Output the (x, y) coordinate of the center of the cell containing the given text.  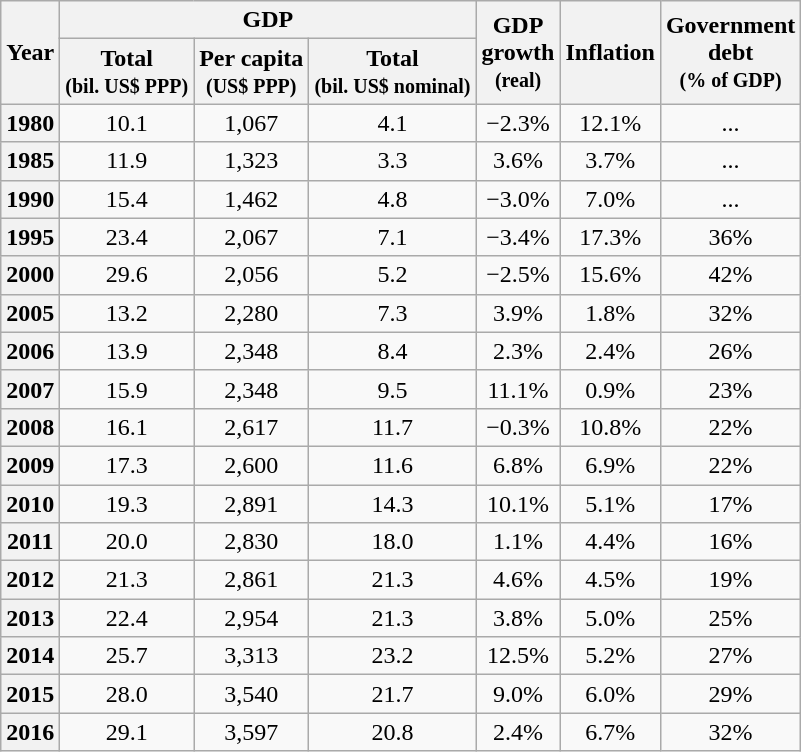
1,067 (252, 123)
25.7 (127, 656)
2013 (30, 618)
3,597 (252, 732)
13.2 (127, 313)
23% (730, 389)
20.0 (127, 542)
2,954 (252, 618)
11.7 (392, 427)
2010 (30, 503)
−2.3% (518, 123)
6.9% (610, 465)
1,323 (252, 161)
36% (730, 237)
17.3 (127, 465)
29.1 (127, 732)
11.9 (127, 161)
10.1% (518, 503)
23.2 (392, 656)
2005 (30, 313)
5.2% (610, 656)
17% (730, 503)
Inflation (610, 52)
2009 (30, 465)
2012 (30, 580)
3,540 (252, 694)
5.2 (392, 275)
3,313 (252, 656)
2,600 (252, 465)
GDP (268, 20)
29.6 (127, 275)
3.3 (392, 161)
4.1 (392, 123)
−2.5% (518, 275)
22.4 (127, 618)
9.0% (518, 694)
13.9 (127, 351)
4.8 (392, 199)
5.0% (610, 618)
29% (730, 694)
10.8% (610, 427)
2,617 (252, 427)
1995 (30, 237)
11.6 (392, 465)
2,861 (252, 580)
27% (730, 656)
9.5 (392, 389)
2006 (30, 351)
7.1 (392, 237)
17.3% (610, 237)
1990 (30, 199)
15.4 (127, 199)
1.1% (518, 542)
12.5% (518, 656)
19.3 (127, 503)
GDPgrowth(real) (518, 52)
2015 (30, 694)
3.6% (518, 161)
15.6% (610, 275)
10.1 (127, 123)
16.1 (127, 427)
3.7% (610, 161)
12.1% (610, 123)
7.3 (392, 313)
Total(bil. US$ PPP) (127, 72)
2,056 (252, 275)
1980 (30, 123)
5.1% (610, 503)
4.5% (610, 580)
14.3 (392, 503)
2008 (30, 427)
3.9% (518, 313)
1985 (30, 161)
4.4% (610, 542)
23.4 (127, 237)
−3.4% (518, 237)
1,462 (252, 199)
2016 (30, 732)
Year (30, 52)
2,280 (252, 313)
4.6% (518, 580)
3.8% (518, 618)
26% (730, 351)
20.8 (392, 732)
Total(bil. US$ nominal) (392, 72)
18.0 (392, 542)
11.1% (518, 389)
8.4 (392, 351)
−0.3% (518, 427)
2007 (30, 389)
7.0% (610, 199)
42% (730, 275)
2.3% (518, 351)
21.7 (392, 694)
2,830 (252, 542)
6.0% (610, 694)
1.8% (610, 313)
2011 (30, 542)
15.9 (127, 389)
25% (730, 618)
2,067 (252, 237)
Per capita(US$ PPP) (252, 72)
6.8% (518, 465)
16% (730, 542)
−3.0% (518, 199)
28.0 (127, 694)
2000 (30, 275)
Governmentdebt(% of GDP) (730, 52)
19% (730, 580)
2014 (30, 656)
0.9% (610, 389)
2,891 (252, 503)
6.7% (610, 732)
